Scan for the cell matching the given text and deliver its (x, y) coordinate at center. 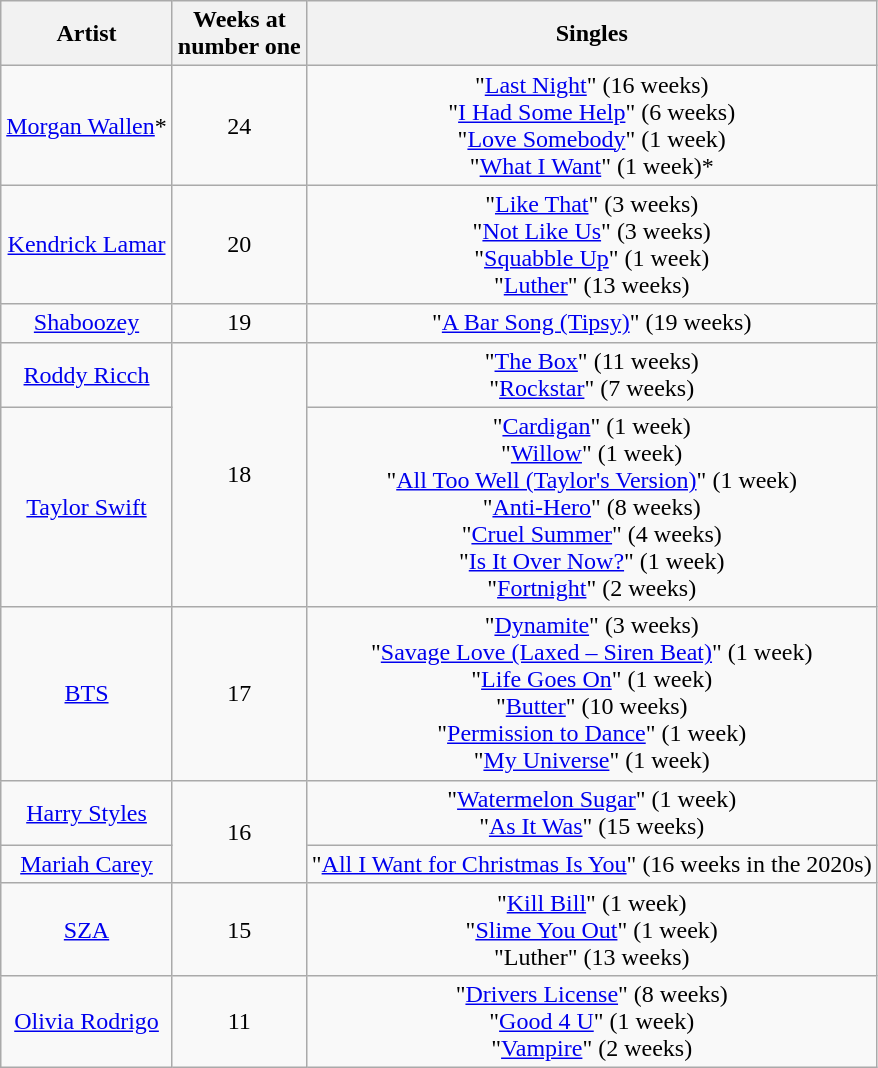
"The Box" (11 weeks)"Rockstar" (7 weeks) (592, 374)
Shaboozey (87, 323)
"A Bar Song (Tipsy)" (19 weeks) (592, 323)
15 (239, 929)
"Watermelon Sugar" (1 week)"As It Was" (15 weeks) (592, 812)
20 (239, 244)
Olivia Rodrigo (87, 1021)
16 (239, 832)
Roddy Ricch (87, 374)
"Kill Bill" (1 week)"Slime You Out" (1 week)"Luther" (13 weeks) (592, 929)
Morgan Wallen* (87, 126)
Artist (87, 34)
11 (239, 1021)
19 (239, 323)
"Last Night" (16 weeks)"I Had Some Help" (6 weeks)"Love Somebody" (1 week)"What I Want" (1 week)* (592, 126)
SZA (87, 929)
"Drivers License" (8 weeks)"Good 4 U" (1 week)"Vampire" (2 weeks) (592, 1021)
24 (239, 126)
Weeks atnumber one (239, 34)
"All I Want for Christmas Is You" (16 weeks in the 2020s) (592, 864)
18 (239, 474)
BTS (87, 694)
Kendrick Lamar (87, 244)
17 (239, 694)
Harry Styles (87, 812)
Singles (592, 34)
Mariah Carey (87, 864)
Taylor Swift (87, 507)
"Like That" (3 weeks)"Not Like Us" (3 weeks)"Squabble Up" (1 week)"Luther" (13 weeks) (592, 244)
